Scan for the cell matching the given text and deliver its (x, y) coordinate at center. 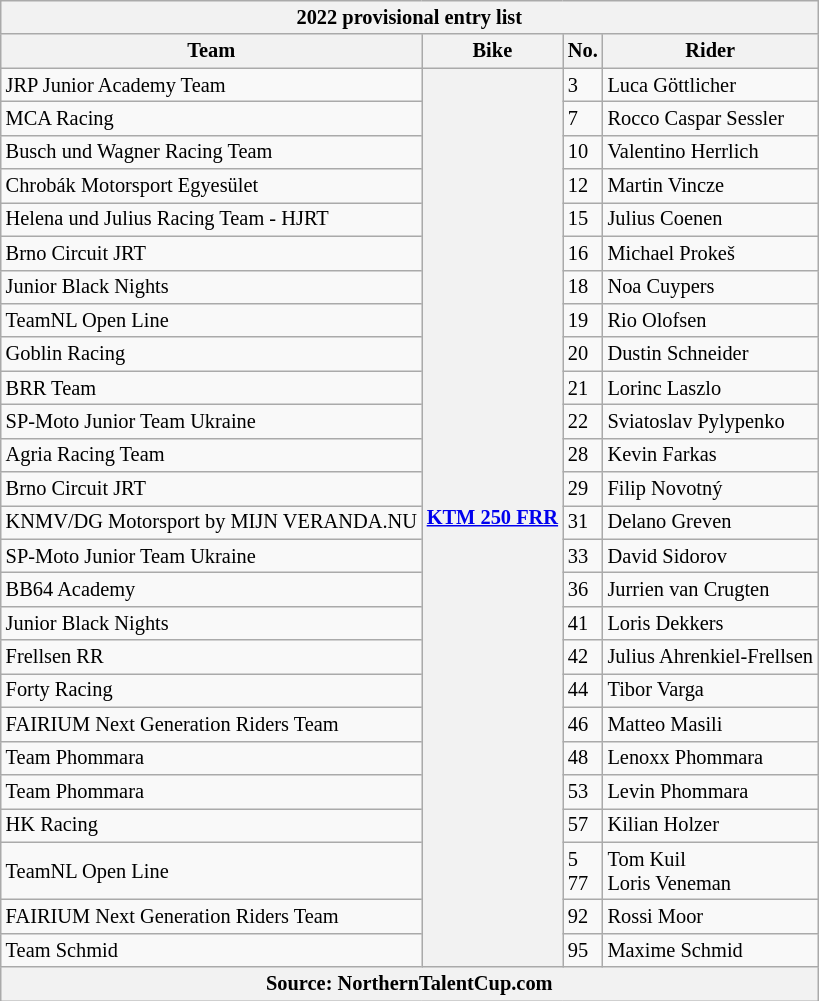
Helena und Julius Racing Team - HJRT (212, 219)
Chrobák Motorsport Egyesület (212, 186)
16 (583, 253)
KTM 250 FRR (492, 518)
Julius Coenen (710, 219)
577 (583, 871)
2022 provisional entry list (410, 17)
Rocco Caspar Sessler (710, 118)
46 (583, 724)
BRR Team (212, 388)
Frellsen RR (212, 657)
36 (583, 589)
92 (583, 916)
Forty Racing (212, 690)
Kilian Holzer (710, 825)
29 (583, 489)
12 (583, 186)
22 (583, 421)
Maxime Schmid (710, 950)
15 (583, 219)
HK Racing (212, 825)
28 (583, 455)
95 (583, 950)
No. (583, 51)
KNMV/DG Motorsport by MIJN VERANDA.NU (212, 522)
Michael Prokeš (710, 253)
18 (583, 287)
David Sidorov (710, 556)
Noa Cuypers (710, 287)
31 (583, 522)
57 (583, 825)
10 (583, 152)
Team Schmid (212, 950)
53 (583, 791)
Bike (492, 51)
JRP Junior Academy Team (212, 85)
Dustin Schneider (710, 354)
BB64 Academy (212, 589)
Team (212, 51)
7 (583, 118)
Rossi Moor (710, 916)
Busch und Wagner Racing Team (212, 152)
Sviatoslav Pylypenko (710, 421)
Tom Kuil Loris Veneman (710, 871)
Kevin Farkas (710, 455)
MCA Racing (212, 118)
21 (583, 388)
44 (583, 690)
Matteo Masili (710, 724)
48 (583, 758)
Lenoxx Phommara (710, 758)
Rio Olofsen (710, 320)
Source: NorthernTalentCup.com (410, 984)
Luca Göttlicher (710, 85)
19 (583, 320)
33 (583, 556)
3 (583, 85)
20 (583, 354)
Goblin Racing (212, 354)
Martin Vincze (710, 186)
Jurrien van Crugten (710, 589)
Julius Ahrenkiel-Frellsen (710, 657)
Delano Greven (710, 522)
42 (583, 657)
Agria Racing Team (212, 455)
Loris Dekkers (710, 623)
Tibor Varga (710, 690)
Levin Phommara (710, 791)
Valentino Herrlich (710, 152)
Rider (710, 51)
Lorinc Laszlo (710, 388)
Filip Novotný (710, 489)
41 (583, 623)
